Pinpoint the cell where the given text exists, returning its (X, Y) midpoint coordinate. 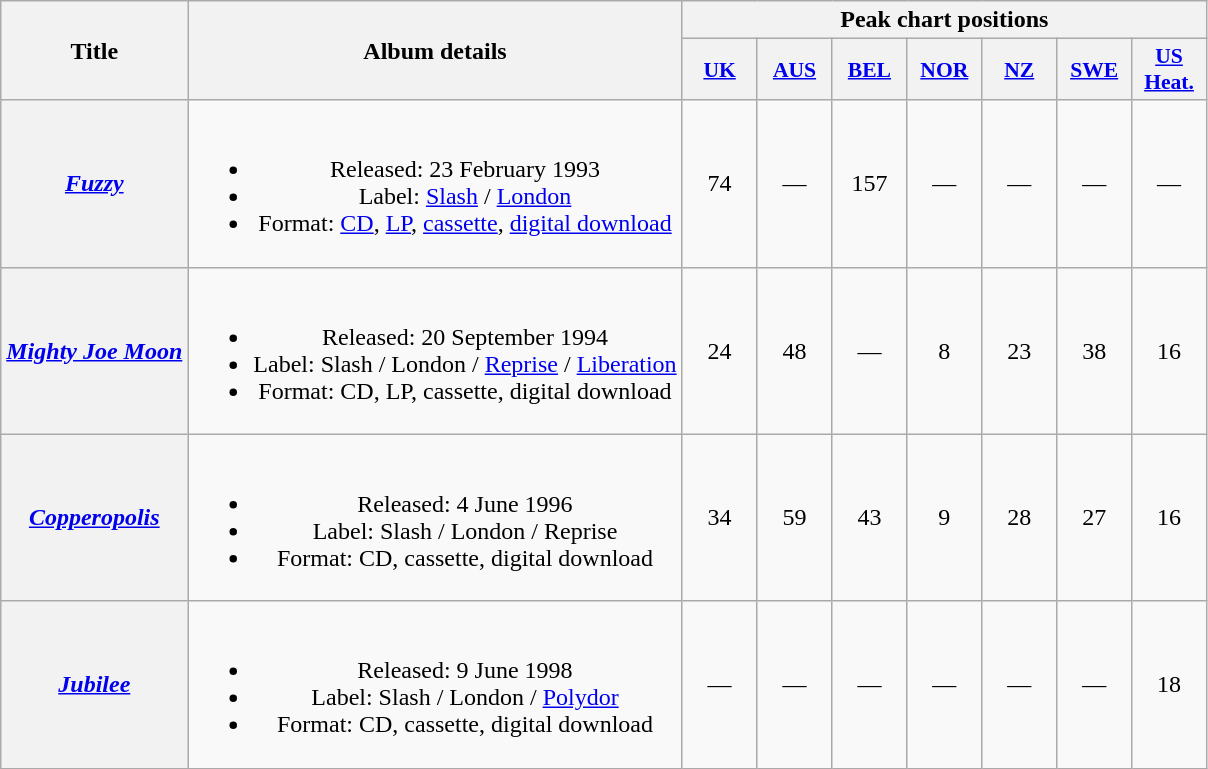
SWE (1094, 70)
NOR (944, 70)
UK (720, 70)
28 (1020, 518)
Released: 20 September 1994Label: Slash / London / Reprise / LiberationFormat: CD, LP, cassette, digital download (435, 350)
23 (1020, 350)
38 (1094, 350)
USHeat. (1170, 70)
Fuzzy (94, 184)
Released: 23 February 1993Label: Slash / LondonFormat: CD, LP, cassette, digital download (435, 184)
Copperopolis (94, 518)
Title (94, 50)
59 (794, 518)
Peak chart positions (944, 20)
9 (944, 518)
AUS (794, 70)
NZ (1020, 70)
BEL (870, 70)
Album details (435, 50)
Jubilee (94, 684)
Released: 9 June 1998Label: Slash / London / PolydorFormat: CD, cassette, digital download (435, 684)
48 (794, 350)
43 (870, 518)
24 (720, 350)
27 (1094, 518)
Mighty Joe Moon (94, 350)
18 (1170, 684)
157 (870, 184)
8 (944, 350)
74 (720, 184)
Released: 4 June 1996Label: Slash / London / RepriseFormat: CD, cassette, digital download (435, 518)
34 (720, 518)
